Identify which cell holds the provided text, then report its [X, Y] central coordinate. 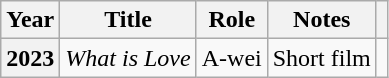
Title [128, 20]
A-wei [232, 58]
Short film [322, 58]
Year [30, 20]
What is Love [128, 58]
2023 [30, 58]
Notes [322, 20]
Role [232, 20]
